Return (X, Y) of the center of cell containing provided text 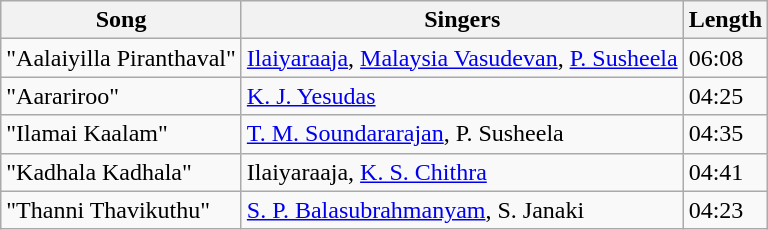
"Ilamai Kaalam" (122, 134)
06:08 (725, 58)
Singers (462, 20)
"Aarariroo" (122, 96)
S. P. Balasubrahmanyam, S. Janaki (462, 210)
K. J. Yesudas (462, 96)
04:23 (725, 210)
Length (725, 20)
Ilaiyaraaja, K. S. Chithra (462, 172)
"Thanni Thavikuthu" (122, 210)
"Kadhala Kadhala" (122, 172)
"Aalaiyilla Piranthaval" (122, 58)
Ilaiyaraaja, Malaysia Vasudevan, P. Susheela (462, 58)
04:41 (725, 172)
04:35 (725, 134)
Song (122, 20)
T. M. Soundararajan, P. Susheela (462, 134)
04:25 (725, 96)
